Detect which cell encompasses the target text, then output its [x, y] center coordinate. 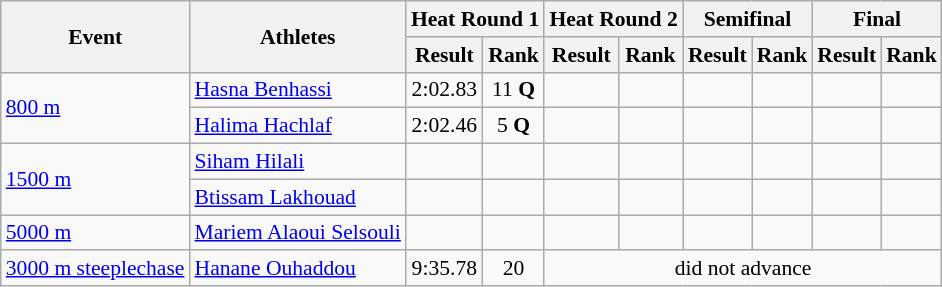
Athletes [298, 36]
Final [876, 19]
Hanane Ouhaddou [298, 269]
did not advance [742, 269]
Heat Round 2 [613, 19]
5000 m [96, 233]
11 Q [514, 90]
Hasna Benhassi [298, 90]
Heat Round 1 [475, 19]
2:02.83 [444, 90]
5 Q [514, 126]
Semifinal [748, 19]
Event [96, 36]
20 [514, 269]
800 m [96, 108]
Siham Hilali [298, 162]
2:02.46 [444, 126]
9:35.78 [444, 269]
Mariem Alaoui Selsouli [298, 233]
Btissam Lakhouad [298, 197]
1500 m [96, 180]
Halima Hachlaf [298, 126]
3000 m steeplechase [96, 269]
